Scan for the cell matching the given text and deliver its (x, y) coordinate at center. 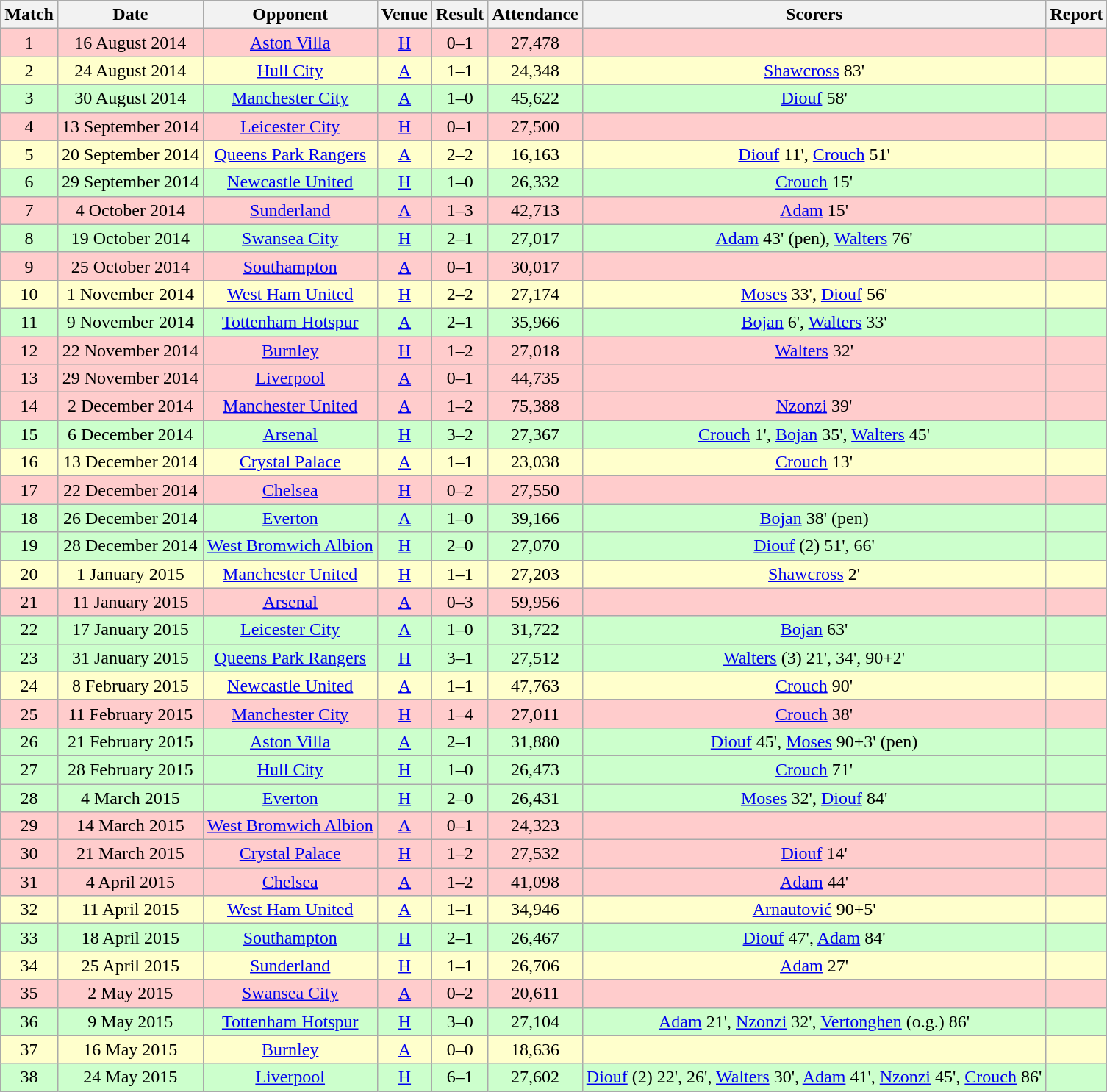
27,011 (535, 714)
1–3 (459, 210)
27,070 (535, 546)
21 February 2015 (130, 741)
13 December 2014 (130, 462)
1–4 (459, 714)
9 May 2015 (130, 1021)
27,512 (535, 658)
17 January 2015 (130, 630)
30 August 2014 (130, 98)
24 August 2014 (130, 71)
31,722 (535, 630)
Report (1076, 15)
27,532 (535, 854)
34 (29, 966)
16,163 (535, 154)
42,713 (535, 210)
27,104 (535, 1021)
29 November 2014 (130, 378)
Crouch 90' (814, 686)
Diouf 58' (814, 98)
29 (29, 826)
27,500 (535, 126)
28 (29, 797)
Diouf (2) 51', 66' (814, 546)
14 (29, 406)
13 (29, 378)
16 May 2015 (130, 1049)
Attendance (535, 15)
29 September 2014 (130, 182)
6 December 2014 (130, 434)
16 August 2014 (130, 43)
Diouf 47', Adam 84' (814, 938)
Nzonzi 39' (814, 406)
27,478 (535, 43)
25 October 2014 (130, 266)
31 (29, 882)
Bojan 63' (814, 630)
7 (29, 210)
27,018 (535, 351)
Shawcross 2' (814, 574)
19 October 2014 (130, 238)
Arnautović 90+5' (814, 910)
Moses 32', Diouf 84' (814, 797)
27,174 (535, 294)
15 (29, 434)
17 (29, 490)
1 (29, 43)
9 (29, 266)
25 (29, 714)
24,323 (535, 826)
22 December 2014 (130, 490)
Adam 21', Nzonzi 32', Vertonghen (o.g.) 86' (814, 1021)
22 (29, 630)
19 (29, 546)
11 February 2015 (130, 714)
47,763 (535, 686)
Diouf 45', Moses 90+3' (pen) (814, 741)
1 November 2014 (130, 294)
16 (29, 462)
Opponent (290, 15)
33 (29, 938)
4 October 2014 (130, 210)
Crouch 38' (814, 714)
Adam 44' (814, 882)
31 January 2015 (130, 658)
28 February 2015 (130, 769)
30 (29, 854)
Adam 15' (814, 210)
1 January 2015 (130, 574)
21 (29, 602)
Crouch 71' (814, 769)
Crouch 1', Bojan 35', Walters 45' (814, 434)
11 April 2015 (130, 910)
8 February 2015 (130, 686)
6 (29, 182)
2 (29, 71)
28 December 2014 (130, 546)
5 (29, 154)
Walters 32' (814, 351)
Diouf 11', Crouch 51' (814, 154)
2 December 2014 (130, 406)
75,388 (535, 406)
26 (29, 741)
24 May 2015 (130, 1077)
26,332 (535, 182)
27,602 (535, 1077)
Crouch 15' (814, 182)
11 January 2015 (130, 602)
Match (29, 15)
23,038 (535, 462)
30,017 (535, 266)
Bojan 38' (pen) (814, 518)
27 (29, 769)
27,203 (535, 574)
44,735 (535, 378)
59,956 (535, 602)
27,550 (535, 490)
Scorers (814, 15)
9 November 2014 (130, 322)
Moses 33', Diouf 56' (814, 294)
36 (29, 1021)
20,611 (535, 994)
Date (130, 15)
22 November 2014 (130, 351)
38 (29, 1077)
Bojan 6', Walters 33' (814, 322)
Adam 27' (814, 966)
12 (29, 351)
Diouf (2) 22', 26', Walters 30', Adam 41', Nzonzi 45', Crouch 86' (814, 1077)
26,706 (535, 966)
4 April 2015 (130, 882)
25 April 2015 (130, 966)
39,166 (535, 518)
Result (459, 15)
27,017 (535, 238)
8 (29, 238)
26,467 (535, 938)
18 April 2015 (130, 938)
34,946 (535, 910)
0–3 (459, 602)
4 March 2015 (130, 797)
45,622 (535, 98)
3–2 (459, 434)
41,098 (535, 882)
10 (29, 294)
26 December 2014 (130, 518)
Walters (3) 21', 34', 90+2' (814, 658)
26,431 (535, 797)
Shawcross 83' (814, 71)
2 May 2015 (130, 994)
24 (29, 686)
35,966 (535, 322)
6–1 (459, 1077)
27,367 (535, 434)
3–1 (459, 658)
24,348 (535, 71)
11 (29, 322)
14 March 2015 (130, 826)
21 March 2015 (130, 854)
3–0 (459, 1021)
26,473 (535, 769)
Venue (404, 15)
Diouf 14' (814, 854)
Adam 43' (pen), Walters 76' (814, 238)
3 (29, 98)
32 (29, 910)
20 (29, 574)
18 (29, 518)
35 (29, 994)
Crouch 13' (814, 462)
13 September 2014 (130, 126)
31,880 (535, 741)
4 (29, 126)
37 (29, 1049)
18,636 (535, 1049)
0–0 (459, 1049)
20 September 2014 (130, 154)
23 (29, 658)
